Identify which cell holds the provided text, then report its [x, y] central coordinate. 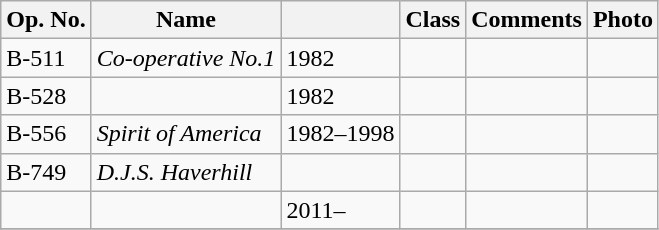
2011– [340, 210]
Op. No. [46, 20]
B-528 [46, 96]
B-511 [46, 58]
B-749 [46, 172]
Photo [622, 20]
D.J.S. Haverhill [186, 172]
Class [433, 20]
Comments [527, 20]
B-556 [46, 134]
1982–1998 [340, 134]
Spirit of America [186, 134]
Name [186, 20]
Co-operative No.1 [186, 58]
